Provide the [x, y] coordinate of the cell's center where the given text is located.  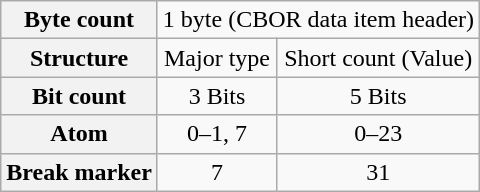
Bit count [80, 96]
Break marker [80, 172]
7 [216, 172]
3 Bits [216, 96]
5 Bits [378, 96]
Byte count [80, 20]
0–1, 7 [216, 134]
Atom [80, 134]
0–23 [378, 134]
1 byte (CBOR data item header) [318, 20]
Short count (Value) [378, 58]
31 [378, 172]
Major type [216, 58]
Structure [80, 58]
